Extract the (X, Y) coordinate from the center of the cell holding the provided text.  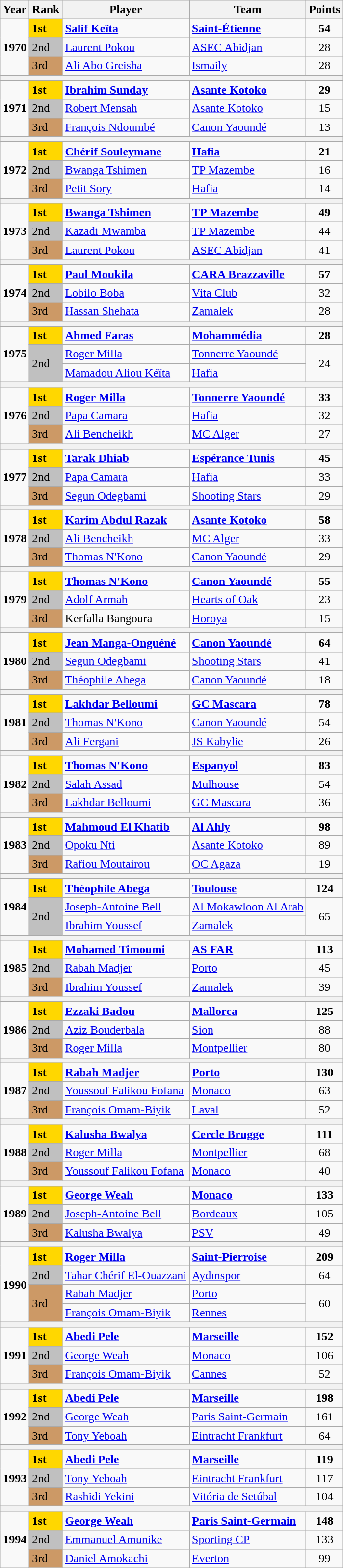
1975 (15, 354)
1991 (15, 1355)
AS FAR (248, 950)
117 (325, 1478)
Ismaily (248, 66)
Karim Abdul Razak (126, 520)
14 (325, 188)
98 (325, 827)
Sporting CP (248, 1540)
106 (325, 1355)
65 (325, 916)
Points (325, 10)
Al Ahly (248, 827)
1986 (15, 1030)
Horoya (248, 618)
13 (325, 127)
Al Mokawloon Al Arab (248, 907)
Ali Abo Greisha (126, 66)
Mulhouse (248, 784)
1994 (15, 1540)
Laval (248, 1110)
63 (325, 1091)
Tahar Chérif El-Ouazzani (126, 1275)
1993 (15, 1478)
1977 (15, 477)
1989 (15, 1214)
Vita Club (248, 293)
18 (325, 680)
1976 (15, 415)
OC Agaza (248, 864)
Daniel Amokachi (126, 1558)
1987 (15, 1091)
1992 (15, 1416)
Ezzaki Badou (126, 1011)
130 (325, 1072)
Petit Sory (126, 188)
88 (325, 1030)
PSV (248, 1233)
105 (325, 1214)
19 (325, 864)
Team (248, 10)
83 (325, 765)
40 (325, 1171)
Hassan Shehata (126, 311)
Bordeaux (248, 1214)
152 (325, 1337)
80 (325, 1048)
Rennes (248, 1313)
Mohamed Timoumi (126, 950)
58 (325, 520)
113 (325, 950)
Aziz Bouderbala (126, 1030)
Ali Fergani (126, 741)
Cercle Brugge (248, 1134)
1978 (15, 538)
26 (325, 741)
111 (325, 1134)
148 (325, 1521)
27 (325, 434)
44 (325, 231)
Rafiou Moutairou (126, 864)
Mohammédia (248, 335)
39 (325, 987)
1984 (15, 907)
1981 (15, 723)
198 (325, 1398)
Vitória de Setúbal (248, 1497)
78 (325, 704)
55 (325, 581)
Salif Keïta (126, 28)
Toulouse (248, 888)
Chérif Souleymane (126, 151)
Jean Manga-Onguéné (126, 642)
Player (126, 10)
JS Kabylie (248, 741)
99 (325, 1558)
1972 (15, 170)
104 (325, 1497)
Tarak Dhiab (126, 458)
21 (325, 151)
209 (325, 1257)
Kerfalla Bangoura (126, 618)
1970 (15, 47)
Saint-Pierroise (248, 1257)
Hearts of Oak (248, 600)
60 (325, 1303)
Ibrahim Sunday (126, 90)
1974 (15, 293)
Paul Moukila (126, 274)
Mahmoud El Khatib (126, 827)
1985 (15, 968)
119 (325, 1460)
16 (325, 170)
Saint-Étienne (248, 28)
1971 (15, 108)
Aydınspor (248, 1275)
Ahmed Faras (126, 335)
1980 (15, 661)
1990 (15, 1285)
24 (325, 363)
68 (325, 1152)
161 (325, 1416)
1973 (15, 231)
Kazadi Mwamba (126, 231)
1983 (15, 845)
Robert Mensah (126, 108)
Year (15, 10)
57 (325, 274)
Mamadou Aliou Kéïta (126, 373)
Opoku Nti (126, 845)
Espanyol (248, 765)
CARA Brazzaville (248, 274)
Sion (248, 1030)
François Ndoumbé (126, 127)
23 (325, 600)
Adolf Armah (126, 600)
Salah Assad (126, 784)
124 (325, 888)
Emmanuel Amunike (126, 1540)
Lobilo Boba (126, 293)
36 (325, 803)
1979 (15, 600)
Mallorca (248, 1011)
Everton (248, 1558)
89 (325, 845)
Rank (46, 10)
Rashidi Yekini (126, 1497)
125 (325, 1011)
Espérance Tunis (248, 458)
1988 (15, 1152)
1982 (15, 784)
Cannes (248, 1374)
